Scan for the cell matching the given text and deliver its [X, Y] coordinate at center. 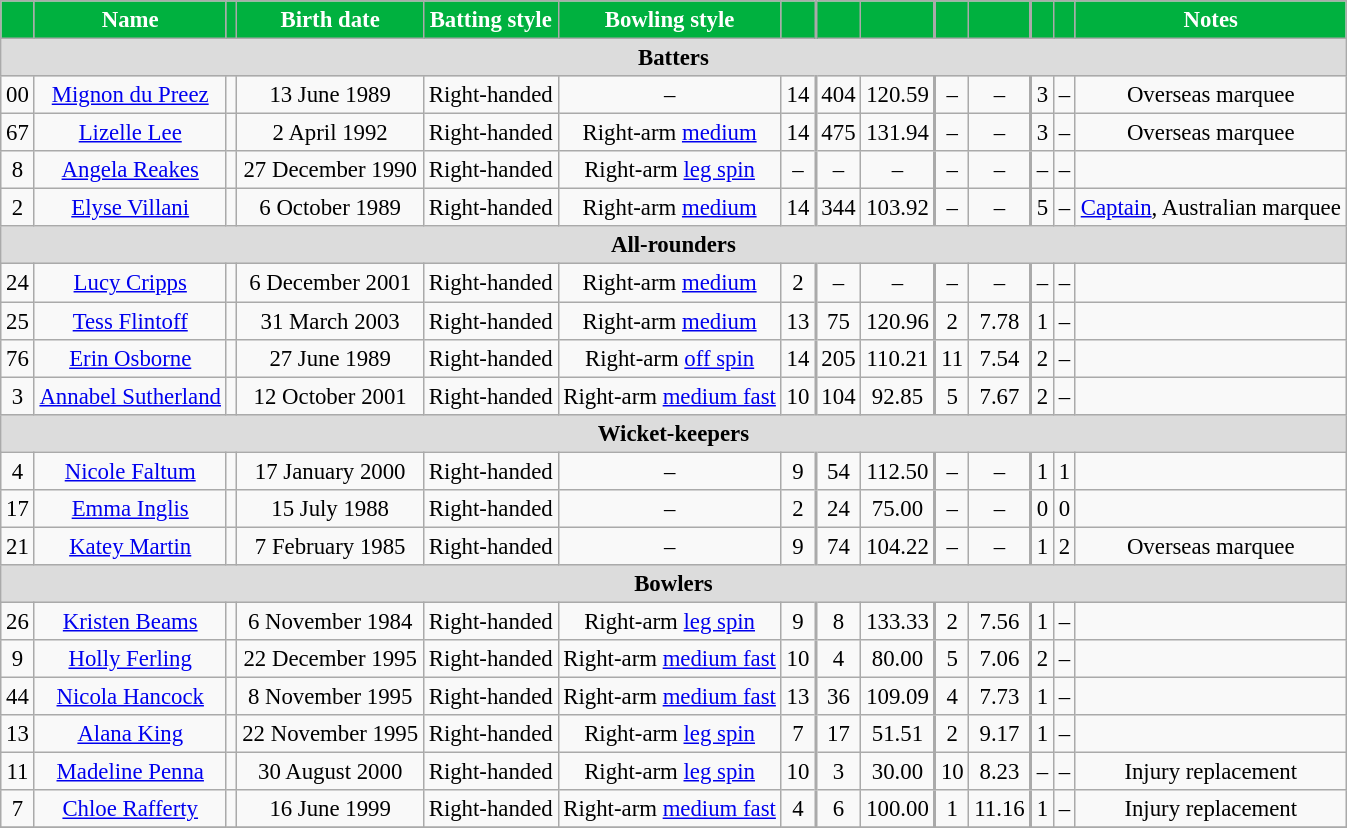
All-rounders [674, 245]
110.21 [898, 358]
80.00 [898, 659]
Notes [1210, 20]
Bowling style [670, 20]
Captain, Australian marquee [1210, 208]
Emma Inglis [130, 509]
Mignon du Preez [130, 95]
Nicole Faltum [130, 471]
104 [838, 396]
475 [838, 133]
6 December 2001 [330, 283]
Angela Reakes [130, 170]
Madeline Penna [130, 772]
27 June 1989 [330, 358]
Name [130, 20]
Annabel Sutherland [130, 396]
13 June 1989 [330, 95]
120.96 [898, 321]
7.56 [1000, 621]
11.16 [1000, 809]
8 November 1995 [330, 697]
36 [838, 697]
21 [18, 546]
103.92 [898, 208]
Alana King [130, 734]
9.17 [1000, 734]
2 April 1992 [330, 133]
Kristen Beams [130, 621]
Batting style [490, 20]
17 January 2000 [330, 471]
76 [18, 358]
8.23 [1000, 772]
74 [838, 546]
16 June 1999 [330, 809]
Holly Ferling [130, 659]
Lizelle Lee [130, 133]
Batters [674, 58]
Birth date [330, 20]
100.00 [898, 809]
Erin Osborne [130, 358]
6 October 1989 [330, 208]
30 August 2000 [330, 772]
120.59 [898, 95]
00 [18, 95]
30.00 [898, 772]
Tess Flintoff [130, 321]
131.94 [898, 133]
7.54 [1000, 358]
7.73 [1000, 697]
7.78 [1000, 321]
7.06 [1000, 659]
26 [18, 621]
7.67 [1000, 396]
Nicola Hancock [130, 697]
67 [18, 133]
44 [18, 697]
75.00 [898, 509]
22 November 1995 [330, 734]
51.51 [898, 734]
15 July 1988 [330, 509]
Chloe Rafferty [130, 809]
6 [838, 809]
12 October 2001 [330, 396]
22 December 1995 [330, 659]
205 [838, 358]
54 [838, 471]
Bowlers [674, 584]
109.09 [898, 697]
Katey Martin [130, 546]
404 [838, 95]
7 February 1985 [330, 546]
25 [18, 321]
75 [838, 321]
6 November 1984 [330, 621]
112.50 [898, 471]
344 [838, 208]
31 March 2003 [330, 321]
104.22 [898, 546]
Right-arm off spin [670, 358]
27 December 1990 [330, 170]
Wicket-keepers [674, 433]
Lucy Cripps [130, 283]
92.85 [898, 396]
Elyse Villani [130, 208]
133.33 [898, 621]
